Capture the cell that displays the provided text and extract its (x, y) central coordinate. 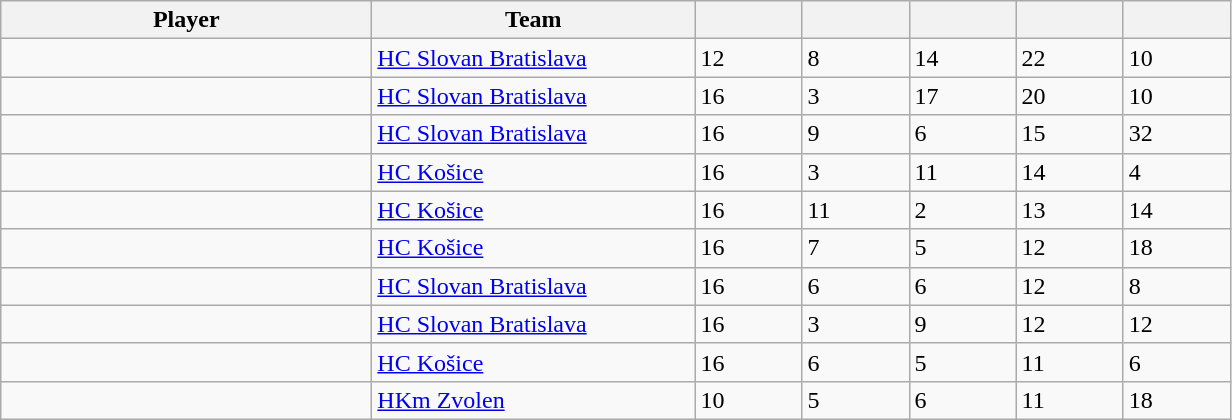
15 (1070, 134)
22 (1070, 58)
2 (962, 210)
17 (962, 96)
20 (1070, 96)
4 (1176, 172)
7 (856, 248)
Player (186, 20)
32 (1176, 134)
Team (534, 20)
HKm Zvolen (534, 400)
13 (1070, 210)
